Determine the (X, Y) coordinate at the center of the cell enclosing the given text.  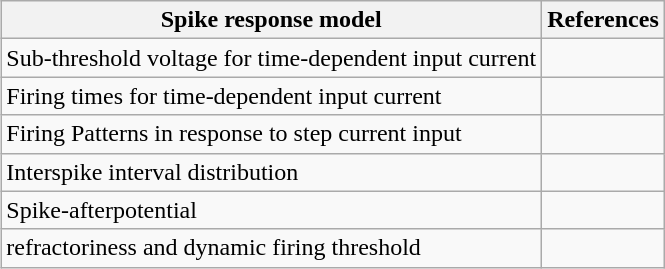
References (604, 20)
Spike-afterpotential (272, 210)
Firing times for time-dependent input current (272, 96)
refractoriness and dynamic firing threshold (272, 248)
Interspike interval distribution (272, 172)
Spike response model (272, 20)
Sub-threshold voltage for time-dependent input current (272, 58)
Firing Patterns in response to step current input (272, 134)
